Search for the cell housing the specified text and yield its [X, Y] center coordinate. 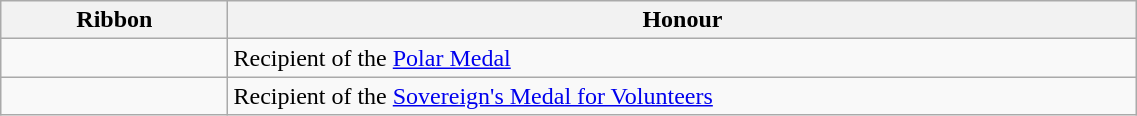
Recipient of the Polar Medal [682, 58]
Recipient of the Sovereign's Medal for Volunteers [682, 96]
Honour [682, 20]
Ribbon [114, 20]
